Locate the cell with the specified text and output its [X, Y] center coordinate. 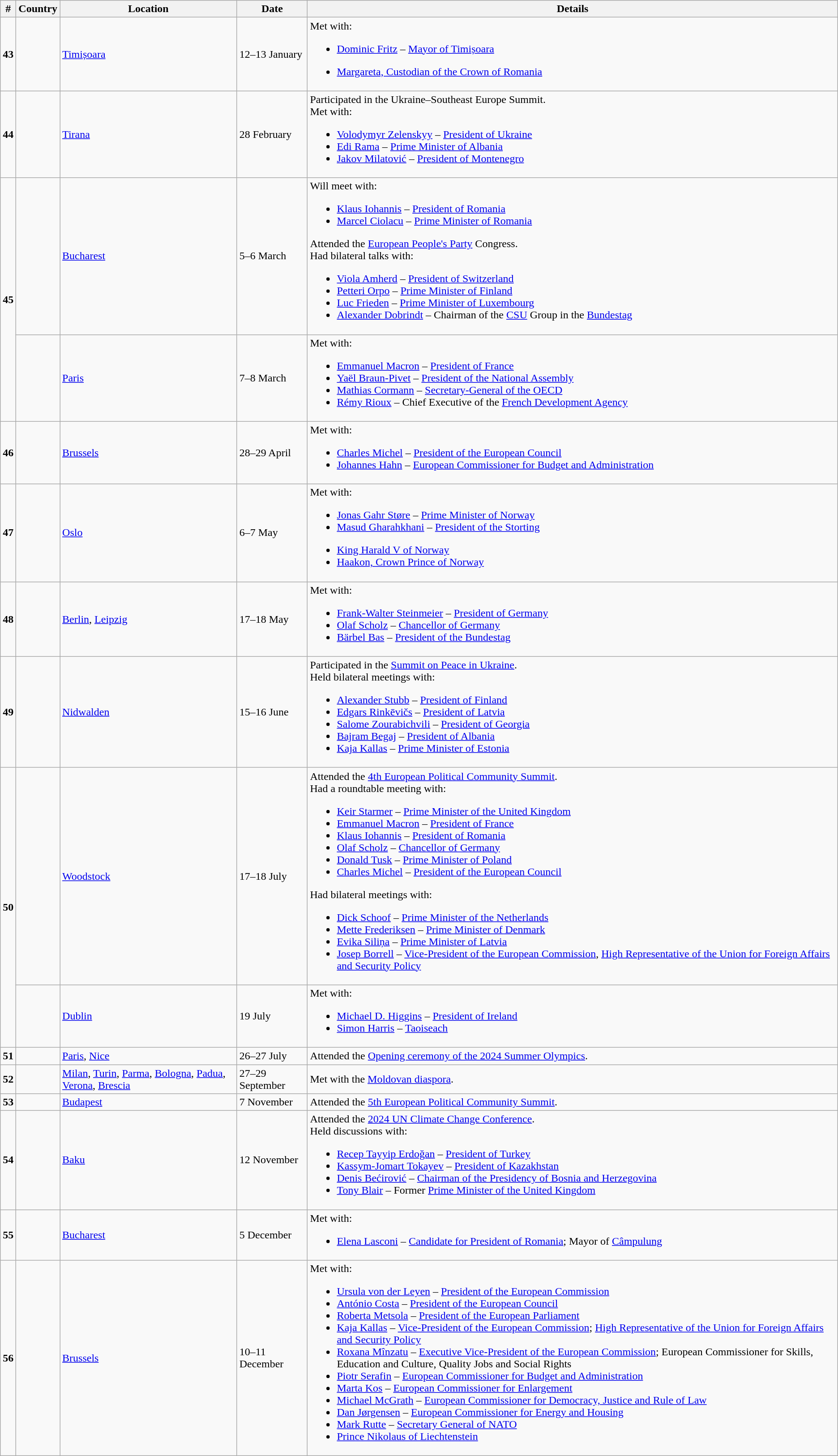
Met with:Elena Lasconi – Candidate for President of Romania; Mayor of Câmpulung [573, 1235]
15–16 June [272, 712]
Details [573, 9]
50 [8, 907]
Met with:Charles Michel – President of the European CouncilJohannes Hahn – European Commissioner for Budget and Administration [573, 453]
5 December [272, 1235]
Baku [149, 1161]
Paris, Nice [149, 1056]
Attended the 5th European Political Community Summit. [573, 1102]
Milan, Turin, Parma, Bologna, Padua, Verona, Brescia [149, 1079]
47 [8, 533]
Woodstock [149, 876]
Location [149, 9]
43 [8, 54]
Nidwalden [149, 712]
7 November [272, 1102]
Met with the Moldovan diaspora. [573, 1079]
Berlin, Leipzig [149, 619]
Country [38, 9]
52 [8, 1079]
55 [8, 1235]
28 February [272, 134]
Timișoara [149, 54]
17–18 May [272, 619]
45 [8, 300]
7–8 March [272, 378]
Attended the Opening ceremony of the 2024 Summer Olympics. [573, 1056]
Tirana [149, 134]
Dublin [149, 1016]
46 [8, 453]
Met with:Frank-Walter Steinmeier – President of GermanyOlaf Scholz – Chancellor of GermanyBärbel Bas – President of the Bundestag [573, 619]
54 [8, 1161]
56 [8, 1358]
Paris [149, 378]
51 [8, 1056]
12–13 January [272, 54]
Budapest [149, 1102]
6–7 May [272, 533]
Date [272, 9]
26–27 July [272, 1056]
19 July [272, 1016]
27–29 September [272, 1079]
12 November [272, 1161]
Met with:Michael D. Higgins – President of IrelandSimon Harris – Taoiseach [573, 1016]
10–11 December [272, 1358]
Met with:Dominic Fritz – Mayor of TimișoaraMargareta, Custodian of the Crown of Romania [573, 54]
Oslo [149, 533]
44 [8, 134]
28–29 April [272, 453]
17–18 July [272, 876]
48 [8, 619]
49 [8, 712]
# [8, 9]
5–6 March [272, 256]
53 [8, 1102]
